Extract the (X, Y) coordinate from the center of the cell holding the provided text.  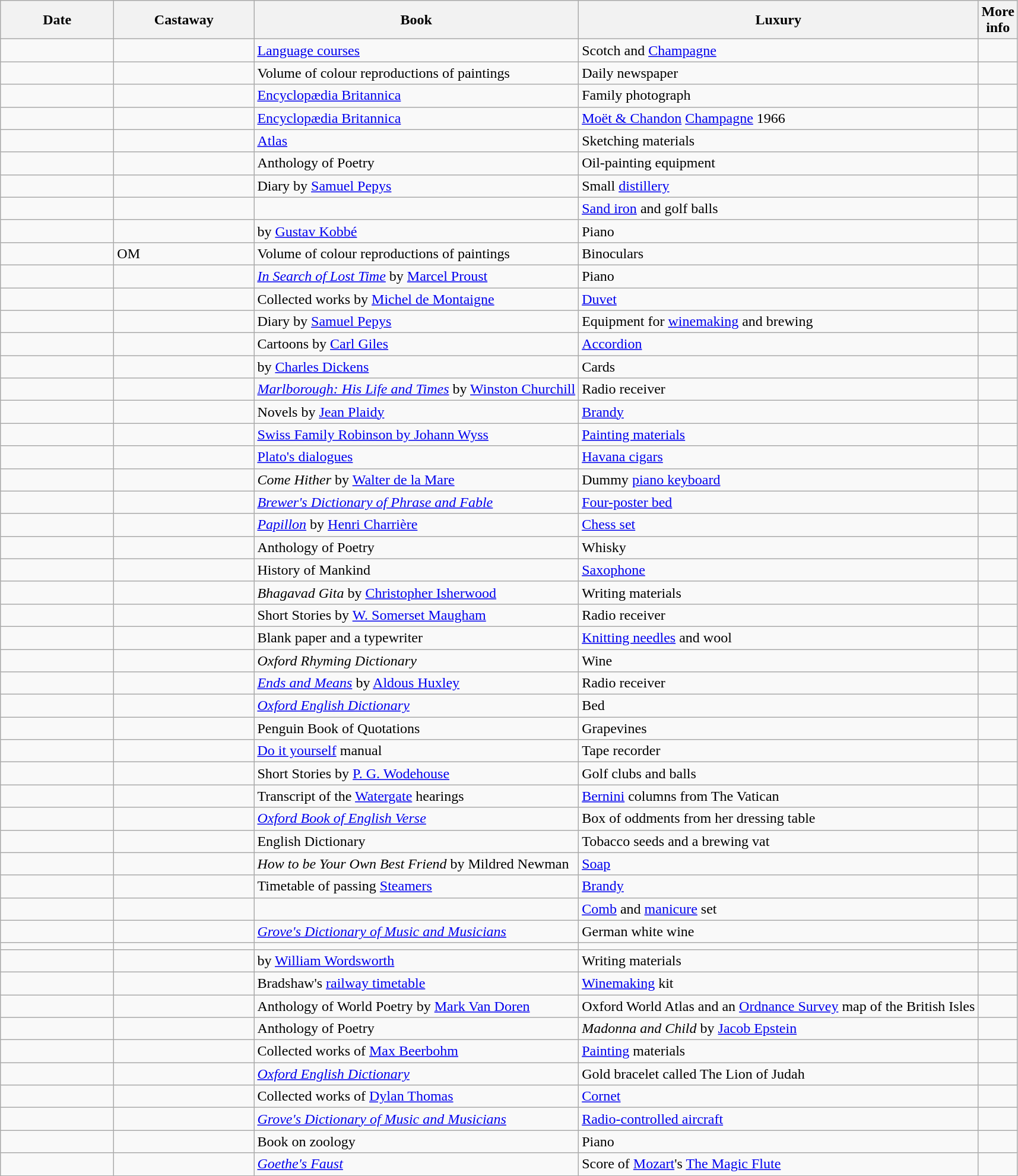
Bradshaw's railway timetable (417, 983)
Papillon by Henri Charrière (417, 525)
Box of oddments from her dressing table (779, 819)
Scotch and Champagne (779, 50)
Sand iron and golf balls (779, 208)
Plato's dialogues (417, 457)
Golf clubs and balls (779, 774)
Marlborough: His Life and Times by Winston Churchill (417, 389)
OM (184, 253)
Radio-controlled aircraft (779, 1119)
In Search of Lost Time by Marcel Proust (417, 276)
Come Hither by Walter de la Mare (417, 480)
Chess set (779, 525)
Gold bracelet called The Lion of Judah (779, 1074)
Timetable of passing Steamers (417, 886)
Language courses (417, 50)
Small distillery (779, 186)
Duvet (779, 299)
Daily newspaper (779, 73)
Soap (779, 864)
Do it yourself manual (417, 751)
Tape recorder (779, 751)
Knitting needles and wool (779, 638)
Anthology of World Poetry by Mark Van Doren (417, 1006)
Dummy piano keyboard (779, 480)
Book (417, 20)
Brewer's Dictionary of Phrase and Fable (417, 502)
Moët & Chandon Champagne 1966 (779, 118)
by William Wordsworth (417, 961)
Castaway (184, 20)
Family photograph (779, 96)
Equipment for winemaking and brewing (779, 322)
Madonna and Child by Jacob Epstein (779, 1029)
Four-poster bed (779, 502)
Bed (779, 706)
Bernini columns from The Vatican (779, 796)
How to be Your Own Best Friend by Mildred Newman (417, 864)
Atlas (417, 141)
Goethe's Faust (417, 1164)
Swiss Family Robinson by Johann Wyss (417, 435)
History of Mankind (417, 570)
Novels by Jean Plaidy (417, 412)
English Dictionary (417, 841)
Blank paper and a typewriter (417, 638)
Cartoons by Carl Giles (417, 344)
Winemaking kit (779, 983)
Havana cigars (779, 457)
Luxury (779, 20)
Short Stories by W. Somerset Maugham (417, 615)
Oil-painting equipment (779, 163)
Oxford World Atlas and an Ordnance Survey map of the British Isles (779, 1006)
German white wine (779, 931)
Oxford Book of English Verse (417, 819)
Comb and manicure set (779, 909)
Score of Mozart's The Magic Flute (779, 1164)
Cornet (779, 1096)
Sketching materials (779, 141)
Collected works of Max Beerbohm (417, 1051)
Wine (779, 661)
Book on zoology (417, 1142)
Collected works by Michel de Montaigne (417, 299)
Tobacco seeds and a brewing vat (779, 841)
Ends and Means by Aldous Huxley (417, 683)
Cards (779, 367)
Moreinfo (998, 20)
Date (57, 20)
Binoculars (779, 253)
Transcript of the Watergate hearings (417, 796)
Short Stories by P. G. Wodehouse (417, 774)
Penguin Book of Quotations (417, 728)
Whisky (779, 547)
Saxophone (779, 570)
Grapevines (779, 728)
by Charles Dickens (417, 367)
Accordion (779, 344)
Collected works of Dylan Thomas (417, 1096)
Bhagavad Gita by Christopher Isherwood (417, 592)
by Gustav Kobbé (417, 231)
Oxford Rhyming Dictionary (417, 661)
